Pinpoint the cell where the given text exists, returning its (X, Y) midpoint coordinate. 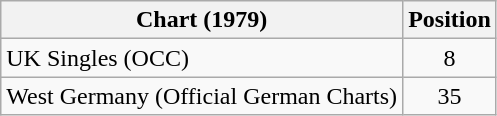
8 (450, 58)
35 (450, 96)
West Germany (Official German Charts) (202, 96)
UK Singles (OCC) (202, 58)
Position (450, 20)
Chart (1979) (202, 20)
